Return [X, Y] of the center of cell containing provided text 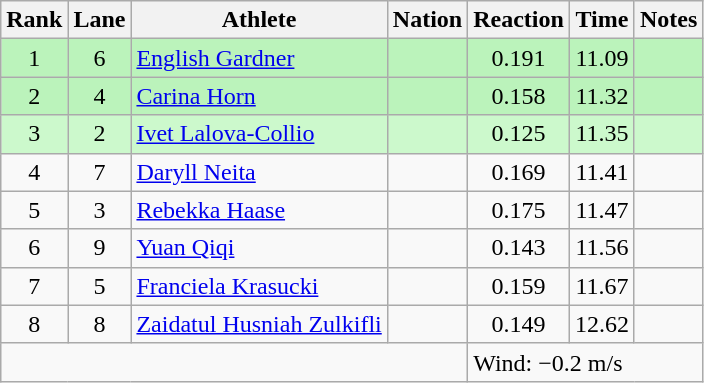
0.191 [519, 58]
Reaction [519, 20]
11.41 [602, 172]
Nation [427, 20]
0.159 [519, 286]
Franciela Krasucki [259, 286]
11.47 [602, 210]
Notes [668, 20]
0.149 [519, 324]
0.169 [519, 172]
0.143 [519, 248]
Lane [100, 20]
Rebekka Haase [259, 210]
11.56 [602, 248]
Zaidatul Husniah Zulkifli [259, 324]
Daryll Neita [259, 172]
1 [34, 58]
Wind: −0.2 m/s [586, 362]
0.175 [519, 210]
Time [602, 20]
11.32 [602, 96]
Yuan Qiqi [259, 248]
Rank [34, 20]
11.09 [602, 58]
11.67 [602, 286]
English Gardner [259, 58]
11.35 [602, 134]
Ivet Lalova-Collio [259, 134]
0.158 [519, 96]
Athlete [259, 20]
Carina Horn [259, 96]
9 [100, 248]
0.125 [519, 134]
12.62 [602, 324]
